Identify which cell holds the provided text, then report its (X, Y) central coordinate. 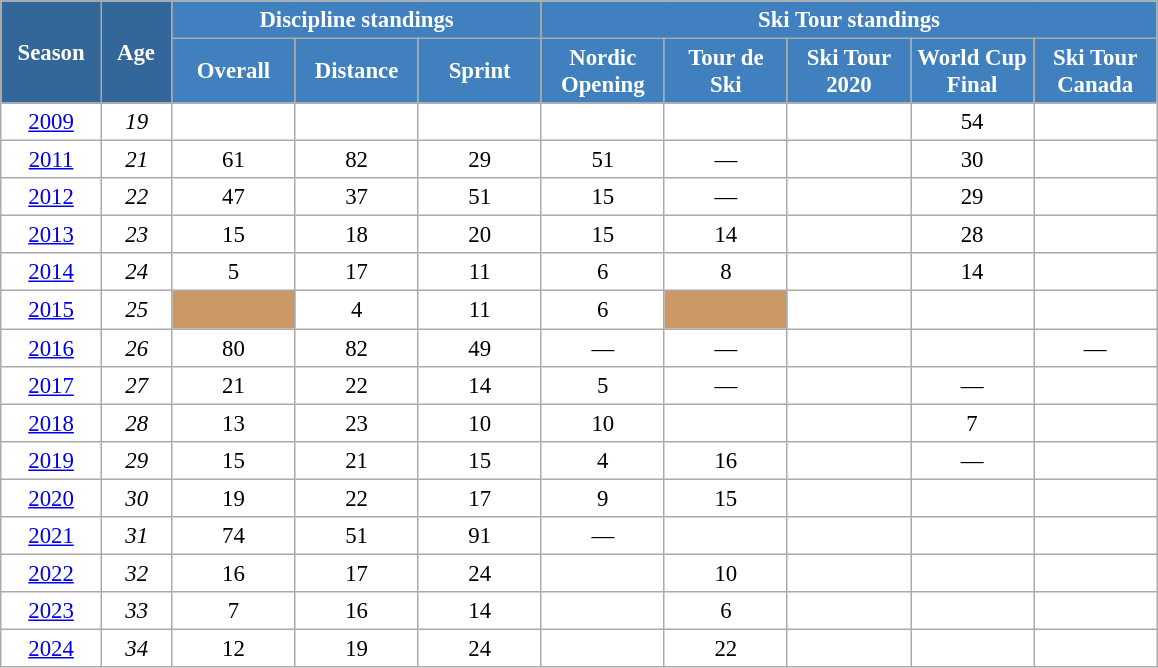
2017 (52, 385)
Ski TourCanada (1096, 72)
2015 (52, 310)
2013 (52, 235)
54 (972, 122)
Sprint (480, 72)
47 (234, 197)
2012 (52, 197)
27 (136, 385)
9 (602, 498)
18 (356, 235)
80 (234, 348)
Age (136, 52)
8 (726, 273)
World CupFinal (972, 72)
61 (234, 160)
Overall (234, 72)
26 (136, 348)
49 (480, 348)
91 (480, 536)
31 (136, 536)
Distance (356, 72)
Tour deSki (726, 72)
2009 (52, 122)
33 (136, 611)
2024 (52, 648)
2023 (52, 611)
2011 (52, 160)
2014 (52, 273)
34 (136, 648)
74 (234, 536)
2021 (52, 536)
2022 (52, 573)
NordicOpening (602, 72)
13 (234, 423)
2018 (52, 423)
12 (234, 648)
2019 (52, 460)
Ski Tour standings (848, 20)
2016 (52, 348)
Discipline standings (356, 20)
20 (480, 235)
Ski Tour2020 (848, 72)
2020 (52, 498)
Season (52, 52)
32 (136, 573)
37 (356, 197)
25 (136, 310)
